For the text-containing cell, return its midpoint in [x, y] coordinate format. 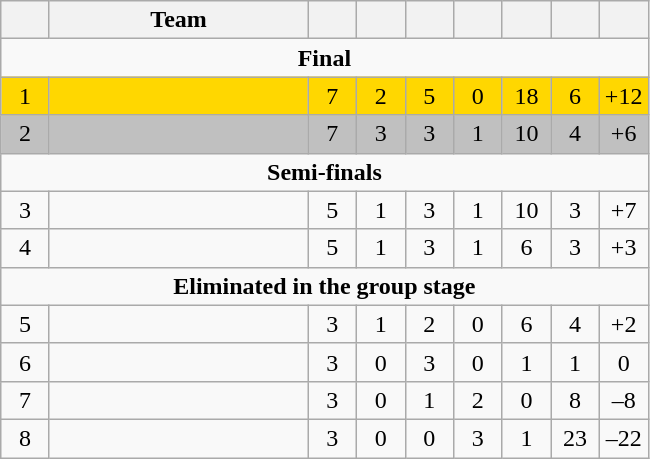
Team [178, 20]
+12 [624, 96]
–8 [624, 400]
Eliminated in the group stage [324, 286]
23 [576, 438]
+3 [624, 248]
Final [324, 58]
+6 [624, 134]
Semi-finals [324, 172]
–22 [624, 438]
+7 [624, 210]
18 [526, 96]
+2 [624, 324]
